Find where the given text appears and provide that cell's center as [X, Y] coordinate. 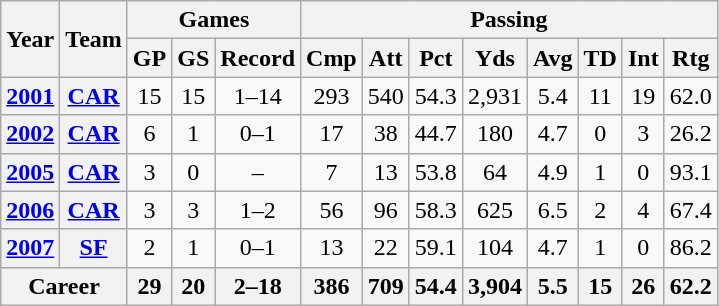
Games [214, 20]
Yds [494, 58]
58.3 [436, 210]
386 [332, 286]
38 [386, 134]
2–18 [258, 286]
Int [643, 58]
4.9 [552, 172]
56 [332, 210]
6 [149, 134]
59.1 [436, 248]
7 [332, 172]
62.2 [690, 286]
2,931 [494, 96]
44.7 [436, 134]
26.2 [690, 134]
19 [643, 96]
Career [64, 286]
Att [386, 58]
3,904 [494, 286]
2006 [30, 210]
Team [94, 39]
67.4 [690, 210]
62.0 [690, 96]
2005 [30, 172]
1–14 [258, 96]
Passing [510, 20]
1–2 [258, 210]
93.1 [690, 172]
– [258, 172]
GP [149, 58]
96 [386, 210]
29 [149, 286]
104 [494, 248]
TD [600, 58]
54.3 [436, 96]
180 [494, 134]
Pct [436, 58]
540 [386, 96]
4 [643, 210]
53.8 [436, 172]
64 [494, 172]
2007 [30, 248]
22 [386, 248]
6.5 [552, 210]
5.4 [552, 96]
Year [30, 39]
2002 [30, 134]
Record [258, 58]
SF [94, 248]
54.4 [436, 286]
293 [332, 96]
Cmp [332, 58]
2001 [30, 96]
709 [386, 286]
625 [494, 210]
5.5 [552, 286]
17 [332, 134]
86.2 [690, 248]
Avg [552, 58]
20 [194, 286]
11 [600, 96]
Rtg [690, 58]
GS [194, 58]
26 [643, 286]
